From the cell containing the given text, extract its center point as [X, Y] coordinate. 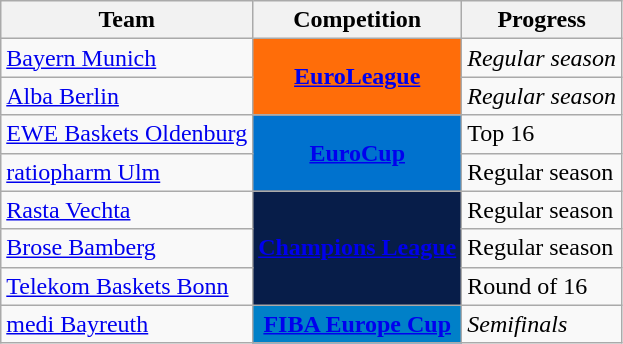
Competition [358, 20]
Rasta Vechta [127, 210]
Bayern Munich [127, 58]
FIBA Europe Cup [358, 324]
Round of 16 [542, 286]
EWE Baskets Oldenburg [127, 134]
Brose Bamberg [127, 248]
medi Bayreuth [127, 324]
Team [127, 20]
EuroCup [358, 153]
Alba Berlin [127, 96]
Progress [542, 20]
Champions League [358, 248]
ratiopharm Ulm [127, 172]
Semifinals [542, 324]
Top 16 [542, 134]
Telekom Baskets Bonn [127, 286]
EuroLeague [358, 77]
